Capture the cell that displays the provided text and extract its (X, Y) central coordinate. 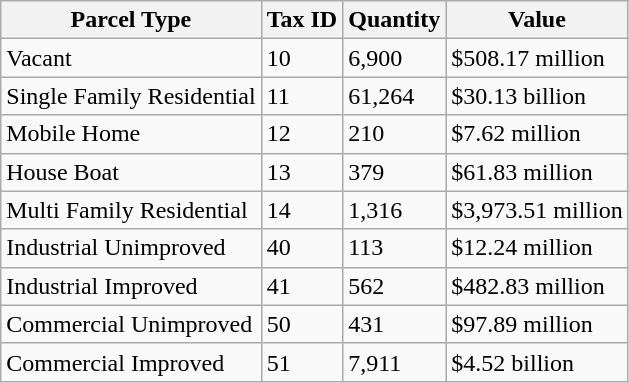
$508.17 million (537, 58)
13 (302, 172)
51 (302, 362)
$482.83 million (537, 286)
Single Family Residential (131, 96)
Tax ID (302, 20)
House Boat (131, 172)
$61.83 million (537, 172)
Industrial Improved (131, 286)
Industrial Unimproved (131, 248)
40 (302, 248)
Commercial Improved (131, 362)
210 (394, 134)
14 (302, 210)
$97.89 million (537, 324)
Commercial Unimproved (131, 324)
$12.24 million (537, 248)
6,900 (394, 58)
41 (302, 286)
61,264 (394, 96)
10 (302, 58)
$7.62 million (537, 134)
$4.52 billion (537, 362)
Quantity (394, 20)
Vacant (131, 58)
Multi Family Residential (131, 210)
113 (394, 248)
$3,973.51 million (537, 210)
379 (394, 172)
Mobile Home (131, 134)
Parcel Type (131, 20)
562 (394, 286)
12 (302, 134)
$30.13 billion (537, 96)
11 (302, 96)
Value (537, 20)
50 (302, 324)
1,316 (394, 210)
7,911 (394, 362)
431 (394, 324)
